Identify which cell holds the provided text, then report its (x, y) central coordinate. 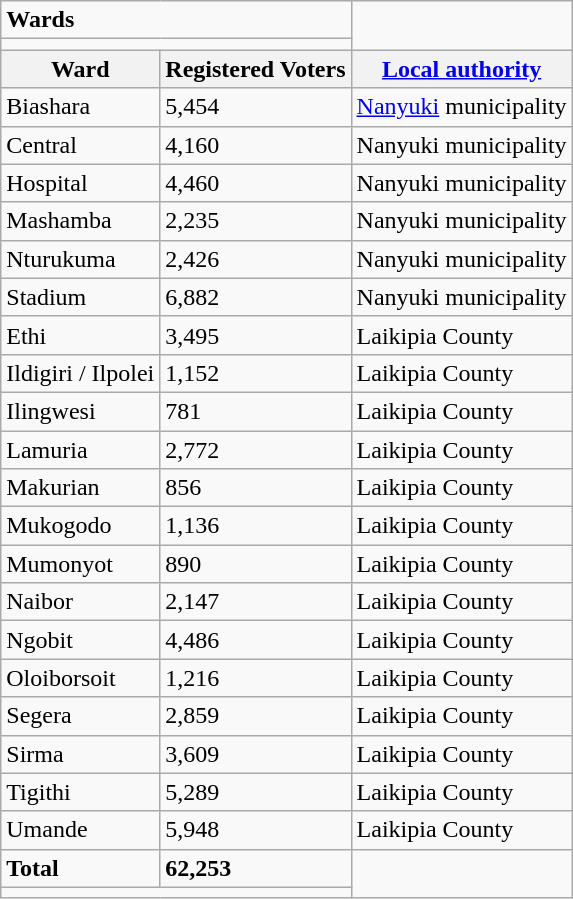
Tigithi (80, 792)
Biashara (80, 107)
2,426 (256, 259)
Umande (80, 830)
781 (256, 411)
Registered Voters (256, 69)
Hospital (80, 183)
4,460 (256, 183)
Mashamba (80, 221)
1,216 (256, 678)
6,882 (256, 297)
3,495 (256, 335)
1,136 (256, 526)
Mukogodo (80, 526)
Ward (80, 69)
Oloiborsoit (80, 678)
Lamuria (80, 449)
2,859 (256, 716)
2,772 (256, 449)
Naibor (80, 602)
Central (80, 145)
Ildigiri / Ilpolei (80, 373)
890 (256, 564)
1,152 (256, 373)
4,160 (256, 145)
Mumonyot (80, 564)
Sirma (80, 754)
856 (256, 488)
Ngobit (80, 640)
5,948 (256, 830)
Total (80, 868)
62,253 (256, 868)
5,289 (256, 792)
Local authority (462, 69)
Makurian (80, 488)
Ethi (80, 335)
Nturukuma (80, 259)
2,235 (256, 221)
Wards (176, 20)
Segera (80, 716)
Stadium (80, 297)
5,454 (256, 107)
Ilingwesi (80, 411)
2,147 (256, 602)
3,609 (256, 754)
4,486 (256, 640)
